Find where the given text appears and provide that cell's center as [X, Y] coordinate. 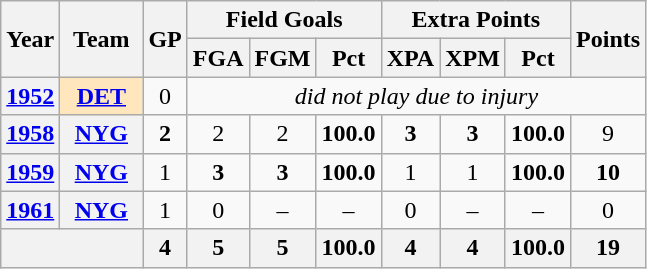
1958 [30, 134]
FGM [282, 58]
19 [608, 248]
FGA [218, 58]
Field Goals [284, 20]
1959 [30, 172]
1952 [30, 96]
Year [30, 39]
1961 [30, 210]
DET [102, 96]
Team [102, 39]
10 [608, 172]
GP [165, 39]
Extra Points [476, 20]
9 [608, 134]
did not play due to injury [416, 96]
Points [608, 39]
XPA [410, 58]
XPM [473, 58]
